Return [x, y] of the center of cell containing provided text 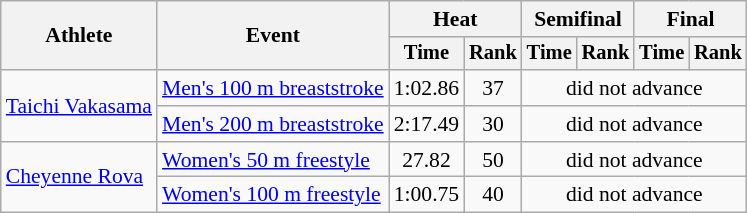
Athlete [79, 36]
30 [493, 124]
1:02.86 [426, 88]
Women's 100 m freestyle [273, 195]
40 [493, 195]
Taichi Vakasama [79, 106]
Final [690, 19]
1:00.75 [426, 195]
27.82 [426, 160]
37 [493, 88]
Semifinal [578, 19]
50 [493, 160]
Men's 200 m breaststroke [273, 124]
Event [273, 36]
Women's 50 m freestyle [273, 160]
Men's 100 m breaststroke [273, 88]
Heat [456, 19]
2:17.49 [426, 124]
Cheyenne Rova [79, 178]
